Scan for the cell matching the given text and deliver its (X, Y) coordinate at center. 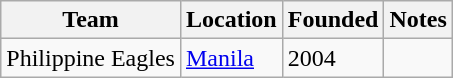
Team (91, 20)
Location (231, 20)
2004 (333, 58)
Philippine Eagles (91, 58)
Founded (333, 20)
Notes (418, 20)
Manila (231, 58)
